Output the [x, y] coordinate of the center of the cell containing the given text.  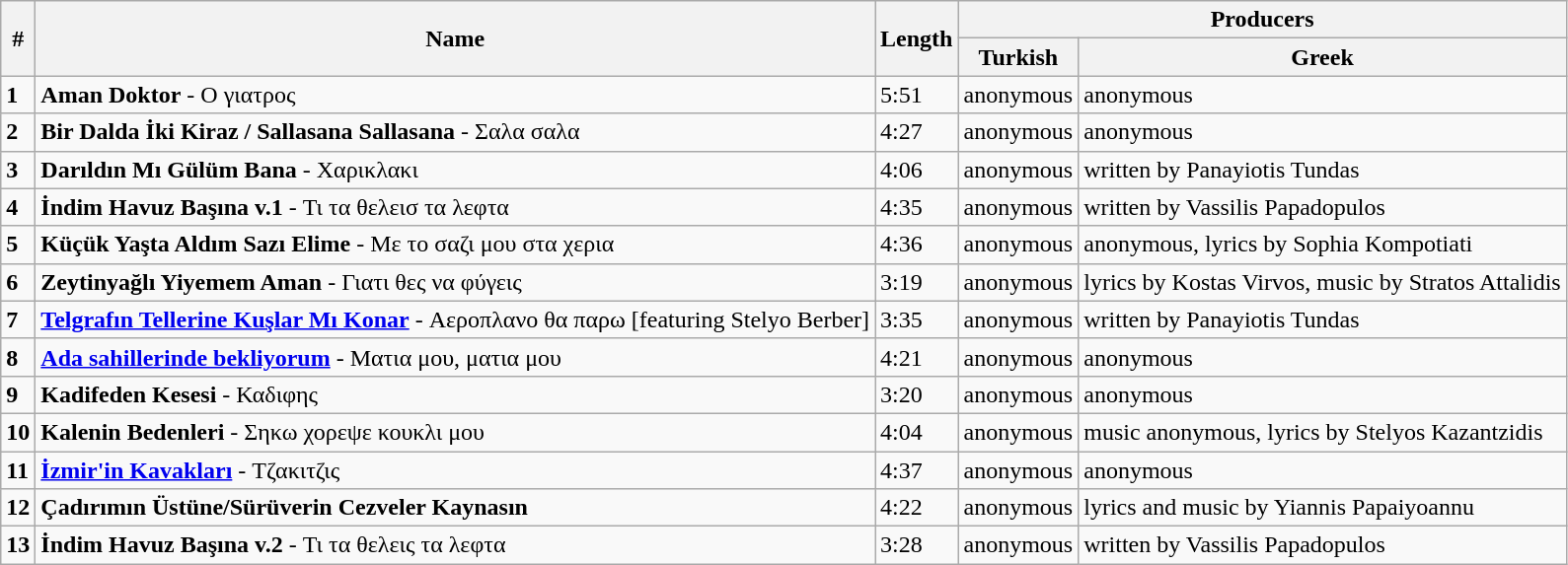
lyrics by Kostas Virvos, music by Stratos Attalidis [1322, 282]
11 [18, 470]
3:19 [917, 282]
5 [18, 245]
Çadırımın Üstüne/Sürüverin Cezveler Kaynasın [456, 508]
8 [18, 357]
lyrics and music by Yiannis Papaiyoannu [1322, 508]
7 [18, 319]
4:27 [917, 132]
Turkish [1018, 57]
Kalenin Bedenleri - Σηκω χορεψε κουκλι μου [456, 432]
9 [18, 394]
Producers [1262, 20]
Ada sahillerinde bekliyorum - Ματια μου, ματια μου [456, 357]
Zeytinyağlı Yiyemem Aman - Γιατι θες να φύγεις [456, 282]
Greek [1322, 57]
3:20 [917, 394]
3:28 [917, 545]
Bir Dalda İki Kiraz / Sallasana Sallasana - Σαλα σαλα [456, 132]
4:36 [917, 245]
anonymous, lyrics by Sophia Kompotiati [1322, 245]
Kadifeden Kesesi - Καδιφης [456, 394]
4:37 [917, 470]
4:06 [917, 170]
6 [18, 282]
4 [18, 207]
Name [456, 38]
Aman Doktor - Ο γιατρος [456, 95]
1 [18, 95]
4:04 [917, 432]
12 [18, 508]
# [18, 38]
Telgrafın Tellerine Kuşlar Mı Konar - Αεροπλανο θα παρω [featuring Stelyo Berber] [456, 319]
Length [917, 38]
4:22 [917, 508]
4:35 [917, 207]
5:51 [917, 95]
music anonymous, lyrics by Stelyos Kazantzidis [1322, 432]
Darıldın Mı Gülüm Bana - Χαρικλακι [456, 170]
İndim Havuz Başına v.2 - Τι τα θελεις τα λεφτα [456, 545]
3 [18, 170]
4:21 [917, 357]
Küçük Yaşta Aldım Sazı Elime - Με το σαζι μου στα χερια [456, 245]
İndim Havuz Başına v.1 - Τι τα θελεισ τα λεφτα [456, 207]
İzmir'in Kavakları - Τζακιτζις [456, 470]
2 [18, 132]
10 [18, 432]
3:35 [917, 319]
13 [18, 545]
